Scan for the cell matching the given text and deliver its (x, y) coordinate at center. 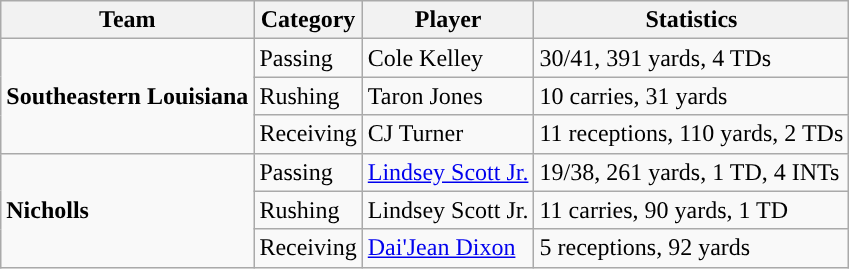
11 carries, 90 yards, 1 TD (692, 210)
Dai'Jean Dixon (448, 248)
19/38, 261 yards, 1 TD, 4 INTs (692, 172)
Player (448, 20)
Cole Kelley (448, 58)
Statistics (692, 20)
10 carries, 31 yards (692, 96)
Taron Jones (448, 96)
Team (128, 20)
30/41, 391 yards, 4 TDs (692, 58)
Nicholls (128, 210)
CJ Turner (448, 134)
11 receptions, 110 yards, 2 TDs (692, 134)
Southeastern Louisiana (128, 96)
Category (308, 20)
5 receptions, 92 yards (692, 248)
